Pinpoint the cell where the given text exists, returning its (x, y) midpoint coordinate. 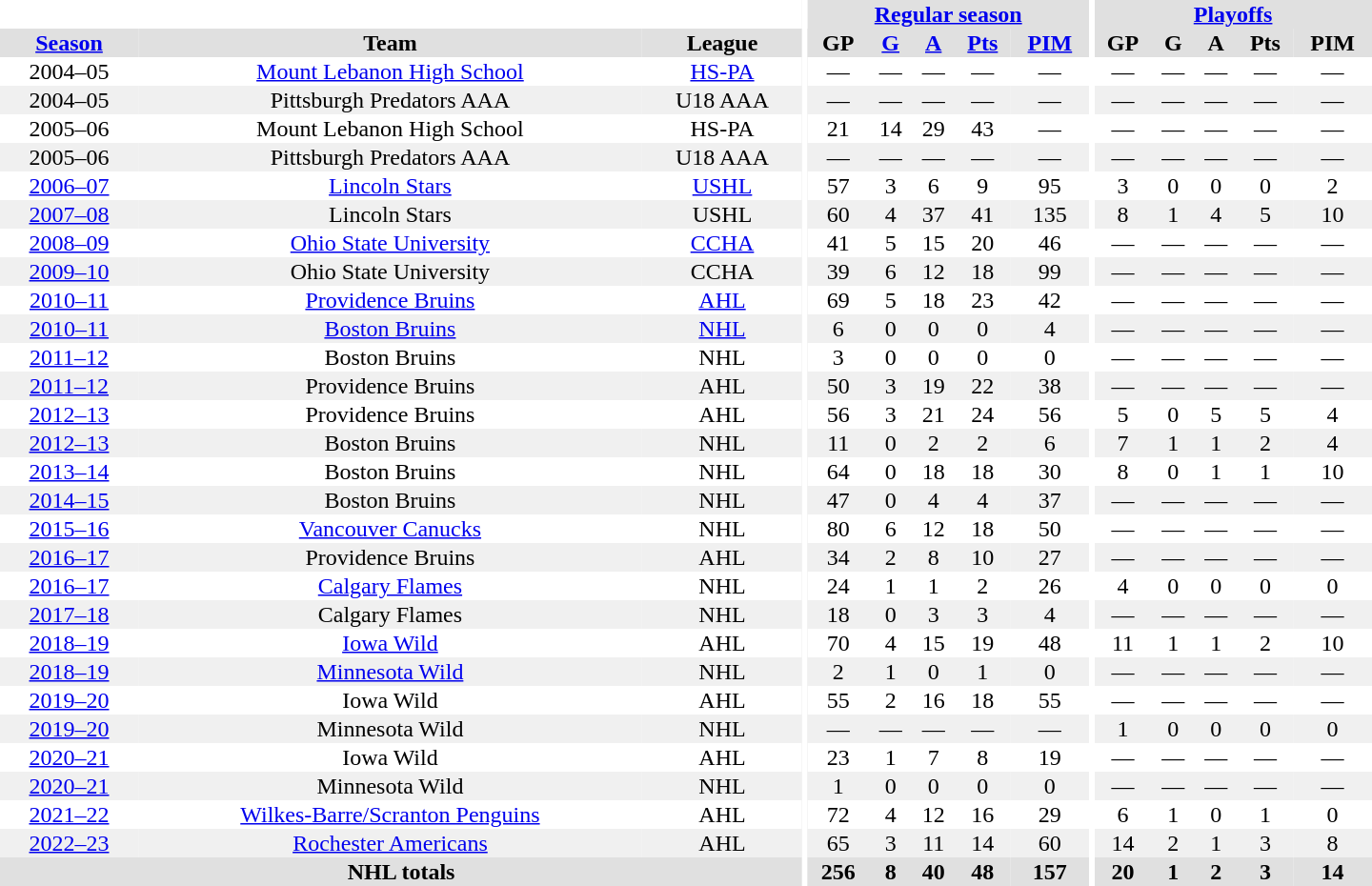
69 (838, 300)
Team (391, 43)
46 (1050, 243)
2017–18 (69, 614)
2008–09 (69, 243)
Playoffs (1233, 14)
26 (1050, 586)
47 (838, 500)
157 (1050, 872)
League (722, 43)
70 (838, 643)
80 (838, 529)
2022–23 (69, 843)
2013–14 (69, 472)
Season (69, 43)
43 (982, 129)
42 (1050, 300)
95 (1050, 186)
Vancouver Canucks (391, 529)
39 (838, 272)
27 (1050, 557)
135 (1050, 214)
NHL totals (401, 872)
30 (1050, 472)
72 (838, 815)
2014–15 (69, 500)
2021–22 (69, 815)
2007–08 (69, 214)
Rochester Americans (391, 843)
2015–16 (69, 529)
38 (1050, 386)
Wilkes-Barre/Scranton Penguins (391, 815)
2009–10 (69, 272)
Regular season (948, 14)
57 (838, 186)
2006–07 (69, 186)
256 (838, 872)
34 (838, 557)
64 (838, 472)
40 (934, 872)
99 (1050, 272)
9 (982, 186)
22 (982, 386)
65 (838, 843)
